Find where the given text appears and provide that cell's center as [x, y] coordinate. 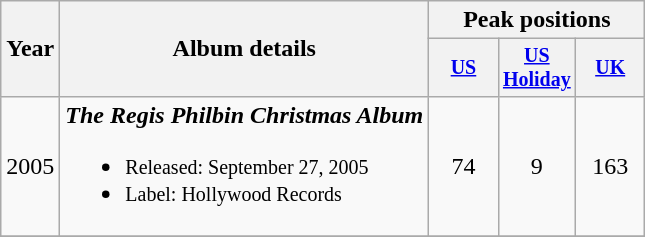
9 [536, 166]
Peak positions [537, 20]
163 [610, 166]
Album details [244, 49]
US Holiday [536, 68]
UK [610, 68]
The Regis Philbin Christmas AlbumReleased: September 27, 2005Label: Hollywood Records [244, 166]
Year [30, 49]
US [464, 68]
2005 [30, 166]
74 [464, 166]
